Detect which cell encompasses the target text, then output its [x, y] center coordinate. 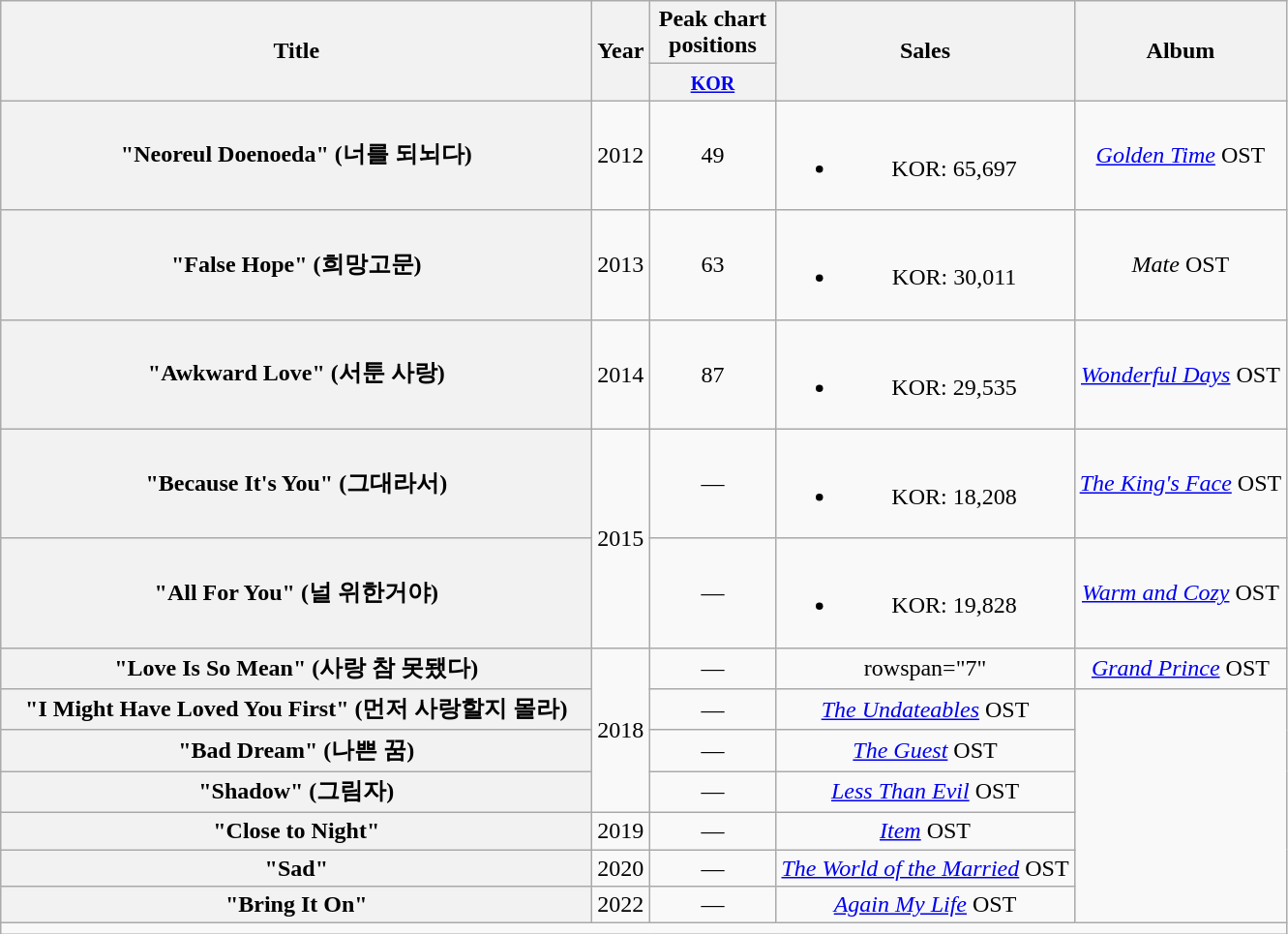
KOR: 65,697 [925, 155]
rowspan="7" [925, 668]
Wonderful Days OST [1181, 374]
KOR: 29,535 [925, 374]
"Because It's You" (그대라서) [296, 484]
Less Than Evil OST [925, 792]
Album [1181, 50]
"Bring It On" [296, 905]
2018 [621, 730]
2012 [621, 155]
2015 [621, 538]
Mate OST [1181, 265]
"Close to Night" [296, 830]
KOR: 18,208 [925, 484]
Golden Time OST [1181, 155]
The Undateables OST [925, 710]
Sales [925, 50]
Title [296, 50]
63 [712, 265]
The King's Face OST [1181, 484]
KOR: 30,011 [925, 265]
"Bad Dream" (나쁜 꿈) [296, 751]
"All For You" (널 위한거야) [296, 592]
49 [712, 155]
The World of the Married OST [925, 868]
Grand Prince OST [1181, 668]
KOR: 19,828 [925, 592]
Year [621, 50]
"I Might Have Loved You First" (먼저 사랑할지 몰라) [296, 710]
KOR [712, 82]
"Neoreul Doenoeda" (너를 되뇌다) [296, 155]
Peak chart positions [712, 33]
"Shadow" (그림자) [296, 792]
"Awkward Love" (서툰 사랑) [296, 374]
The Guest OST [925, 751]
Warm and Cozy OST [1181, 592]
"Sad" [296, 868]
"Love Is So Mean" (사랑 참 못됐다) [296, 668]
Again My Life OST [925, 905]
2020 [621, 868]
2019 [621, 830]
"False Hope" (희망고문) [296, 265]
Item OST [925, 830]
2014 [621, 374]
2022 [621, 905]
2013 [621, 265]
87 [712, 374]
